Capture the cell that displays the provided text and extract its [X, Y] central coordinate. 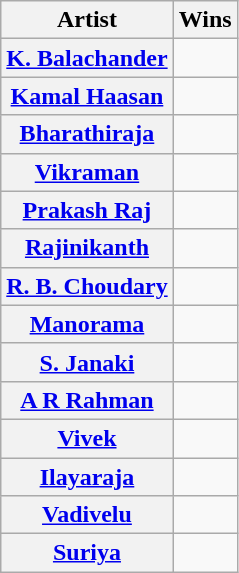
Artist [87, 20]
Kamal Haasan [87, 96]
K. Balachander [87, 58]
Vikraman [87, 172]
Wins [205, 20]
Prakash Raj [87, 210]
Bharathiraja [87, 134]
R. B. Choudary [87, 286]
S. Janaki [87, 362]
Manorama [87, 324]
Vivek [87, 438]
Rajinikanth [87, 248]
Suriya [87, 553]
Ilayaraja [87, 477]
Vadivelu [87, 515]
A R Rahman [87, 400]
